Pinpoint the cell where the given text exists, returning its [X, Y] midpoint coordinate. 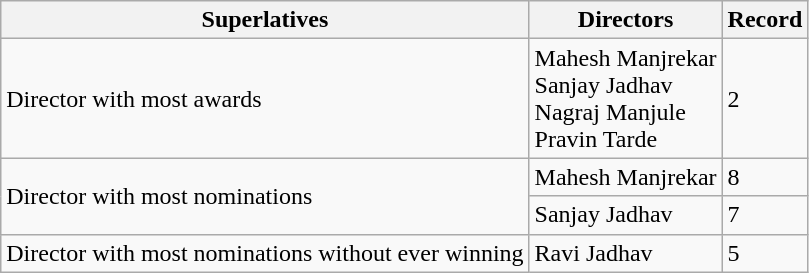
Sanjay Jadhav [626, 215]
5 [765, 253]
Director with most nominations without ever winning [265, 253]
Directors [626, 20]
Director with most nominations [265, 196]
Mahesh ManjrekarSanjay JadhavNagraj ManjulePravin Tarde [626, 98]
Superlatives [265, 20]
Director with most awards [265, 98]
Record [765, 20]
7 [765, 215]
Ravi Jadhav [626, 253]
8 [765, 177]
2 [765, 98]
Mahesh Manjrekar [626, 177]
